Extract the [x, y] coordinate from the center of the cell holding the provided text.  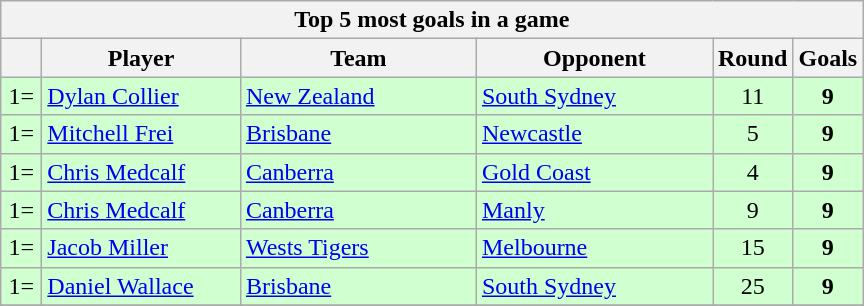
Opponent [594, 58]
4 [752, 172]
Player [142, 58]
Goals [828, 58]
Daniel Wallace [142, 286]
New Zealand [358, 96]
Manly [594, 210]
5 [752, 134]
Top 5 most goals in a game [432, 20]
Newcastle [594, 134]
Jacob Miller [142, 248]
Round [752, 58]
Gold Coast [594, 172]
Wests Tigers [358, 248]
11 [752, 96]
25 [752, 286]
Dylan Collier [142, 96]
Team [358, 58]
Mitchell Frei [142, 134]
Melbourne [594, 248]
15 [752, 248]
